Determine the [x, y] coordinate at the center of the cell enclosing the given text.  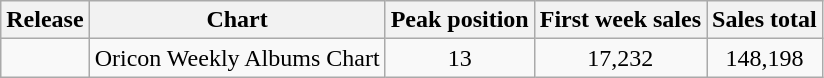
17,232 [620, 58]
Release [45, 20]
Oricon Weekly Albums Chart [237, 58]
Sales total [765, 20]
148,198 [765, 58]
First week sales [620, 20]
Peak position [460, 20]
Chart [237, 20]
13 [460, 58]
